Detect which cell encompasses the target text, then output its [x, y] center coordinate. 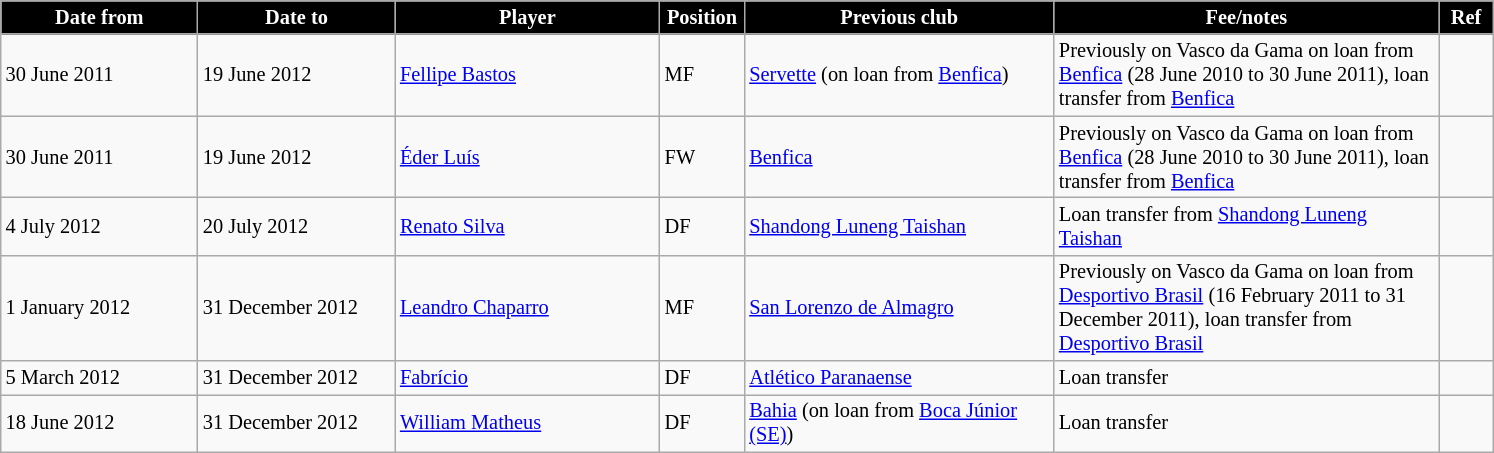
Loan transfer from Shandong Luneng Taishan [1246, 226]
1 January 2012 [100, 308]
Shandong Luneng Taishan [899, 226]
William Matheus [528, 423]
FW [702, 157]
20 July 2012 [296, 226]
San Lorenzo de Almagro [899, 308]
Benfica [899, 157]
Renato Silva [528, 226]
Date from [100, 17]
Previously on Vasco da Gama on loan from Desportivo Brasil (16 February 2011 to 31 December 2011), loan transfer from Desportivo Brasil [1246, 308]
Atlético Paranaense [899, 378]
Player [528, 17]
Fee/notes [1246, 17]
Fellipe Bastos [528, 75]
Fabrício [528, 378]
Éder Luís [528, 157]
Previous club [899, 17]
Servette (on loan from Benfica) [899, 75]
5 March 2012 [100, 378]
Bahia (on loan from Boca Júnior (SE)) [899, 423]
Leandro Chaparro [528, 308]
18 June 2012 [100, 423]
Date to [296, 17]
4 July 2012 [100, 226]
Ref [1466, 17]
Position [702, 17]
